Determine the (x, y) coordinate at the center of the cell enclosing the given text.  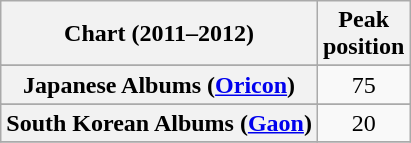
Peakposition (363, 34)
South Korean Albums (Gaon) (160, 123)
20 (363, 123)
Chart (2011–2012) (160, 34)
Japanese Albums (Oricon) (160, 85)
75 (363, 85)
